Search for the cell housing the specified text and yield its (x, y) center coordinate. 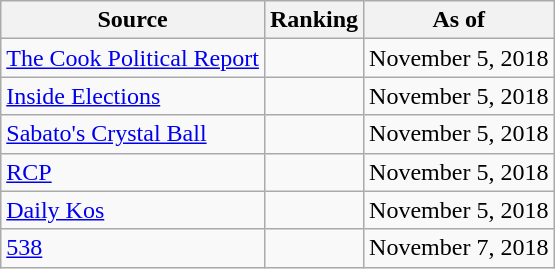
As of (459, 20)
November 7, 2018 (459, 248)
RCP (133, 172)
538 (133, 248)
Daily Kos (133, 210)
Sabato's Crystal Ball (133, 134)
Ranking (314, 20)
Source (133, 20)
The Cook Political Report (133, 58)
Inside Elections (133, 96)
